Find where the given text appears and provide that cell's center as (X, Y) coordinate. 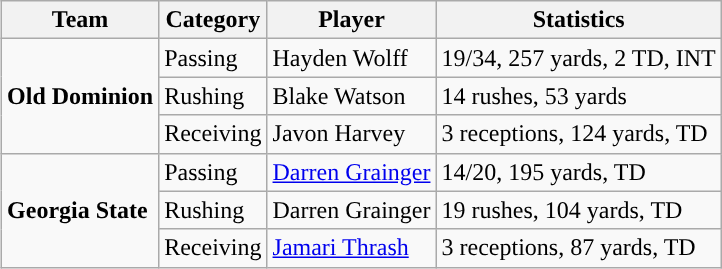
3 receptions, 87 yards, TD (578, 248)
Statistics (578, 20)
19 rushes, 104 yards, TD (578, 210)
Blake Watson (352, 96)
Hayden Wolff (352, 58)
14/20, 195 yards, TD (578, 172)
Jamari Thrash (352, 248)
Player (352, 20)
Javon Harvey (352, 134)
14 rushes, 53 yards (578, 96)
Category (213, 20)
3 receptions, 124 yards, TD (578, 134)
Old Dominion (80, 96)
Georgia State (80, 210)
Team (80, 20)
19/34, 257 yards, 2 TD, INT (578, 58)
